Output the [x, y] coordinate of the center of the cell containing the given text.  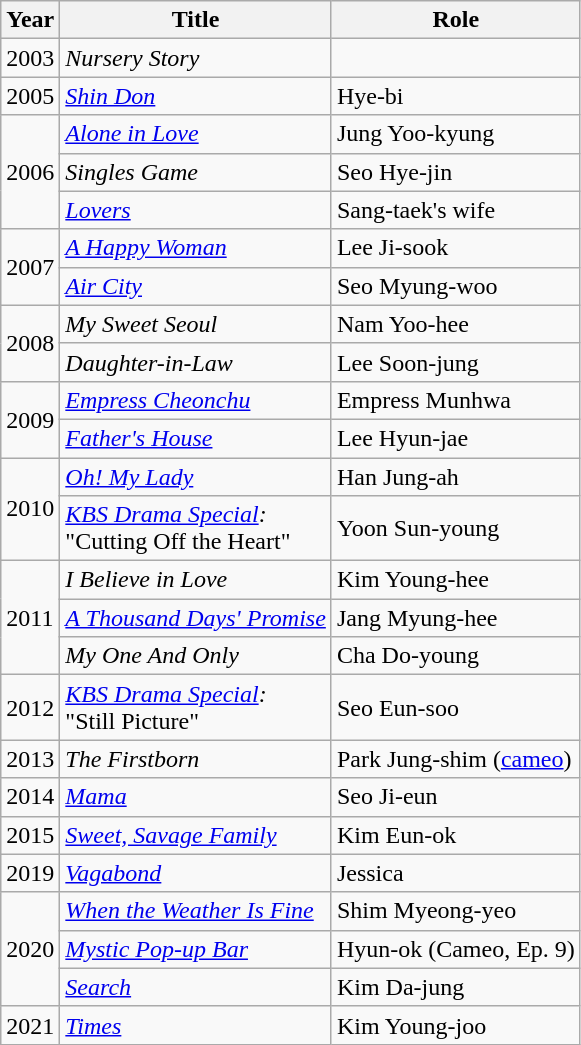
2009 [30, 419]
Cha Do-young [456, 656]
Han Jung-ah [456, 477]
Lee Ji-sook [456, 248]
Father's House [196, 438]
Lee Hyun-jae [456, 438]
A Thousand Days' Promise [196, 618]
The Firstborn [196, 759]
Title [196, 20]
2019 [30, 873]
Singles Game [196, 172]
2005 [30, 96]
Jang Myung-hee [456, 618]
2021 [30, 1025]
Kim Young-joo [456, 1025]
2011 [30, 618]
Jung Yoo-kyung [456, 134]
KBS Drama Special:"Cutting Off the Heart" [196, 528]
I Believe in Love [196, 580]
Role [456, 20]
2015 [30, 835]
Shin Don [196, 96]
Mama [196, 797]
Nam Yoo-hee [456, 324]
When the Weather Is Fine [196, 911]
Seo Ji-eun [456, 797]
Sang-taek's wife [456, 210]
Lovers [196, 210]
Nursery Story [196, 58]
Kim Da-jung [456, 987]
Empress Munhwa [456, 400]
My One And Only [196, 656]
Vagabond [196, 873]
Oh! My Lady [196, 477]
Sweet, Savage Family [196, 835]
2003 [30, 58]
Daughter-in-Law [196, 362]
Seo Eun-soo [456, 708]
Kim Young-hee [456, 580]
Shim Myeong-yeo [456, 911]
Search [196, 987]
2020 [30, 949]
Seo Hye-jin [456, 172]
Hye-bi [456, 96]
2010 [30, 510]
Times [196, 1025]
Empress Cheonchu [196, 400]
Jessica [456, 873]
Air City [196, 286]
My Sweet Seoul [196, 324]
A Happy Woman [196, 248]
2014 [30, 797]
Alone in Love [196, 134]
Yoon Sun-young [456, 528]
2012 [30, 708]
2007 [30, 267]
Lee Soon-jung [456, 362]
2013 [30, 759]
Hyun-ok (Cameo, Ep. 9) [456, 949]
KBS Drama Special:"Still Picture" [196, 708]
2006 [30, 172]
Year [30, 20]
2008 [30, 343]
Kim Eun-ok [456, 835]
Seo Myung-woo [456, 286]
Mystic Pop-up Bar [196, 949]
Park Jung-shim (cameo) [456, 759]
